Locate the cell with the specified text and output its [x, y] center coordinate. 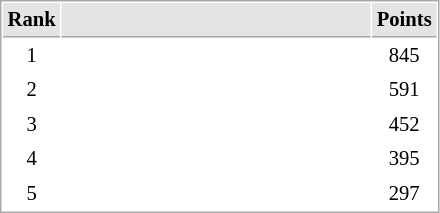
591 [404, 90]
297 [404, 194]
Rank [32, 20]
452 [404, 124]
3 [32, 124]
Points [404, 20]
5 [32, 194]
2 [32, 90]
395 [404, 158]
1 [32, 56]
845 [404, 56]
4 [32, 158]
